For the text-containing cell, return its midpoint in [X, Y] coordinate format. 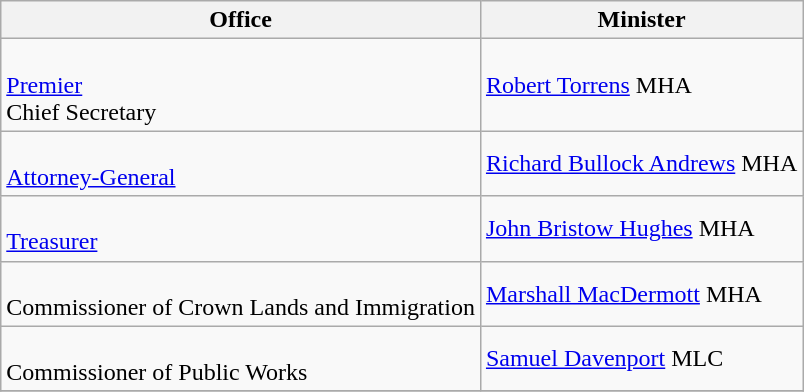
Attorney-General [241, 164]
Commissioner of Crown Lands and Immigration [241, 294]
Treasurer [241, 228]
Samuel Davenport MLC [641, 358]
Premier Chief Secretary [241, 85]
Richard Bullock Andrews MHA [641, 164]
Commissioner of Public Works [241, 358]
John Bristow Hughes MHA [641, 228]
Robert Torrens MHA [641, 85]
Minister [641, 20]
Office [241, 20]
Marshall MacDermott MHA [641, 294]
